Return the [x, y] coordinate for the center point of the cell that contains the specified text.  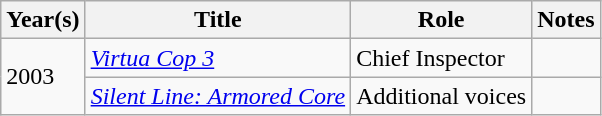
Year(s) [43, 20]
Virtua Cop 3 [218, 58]
Role [442, 20]
Chief Inspector [442, 58]
Silent Line: Armored Core [218, 96]
Notes [566, 20]
2003 [43, 77]
Title [218, 20]
Additional voices [442, 96]
